Extract the (x, y) coordinate from the center of the cell holding the provided text.  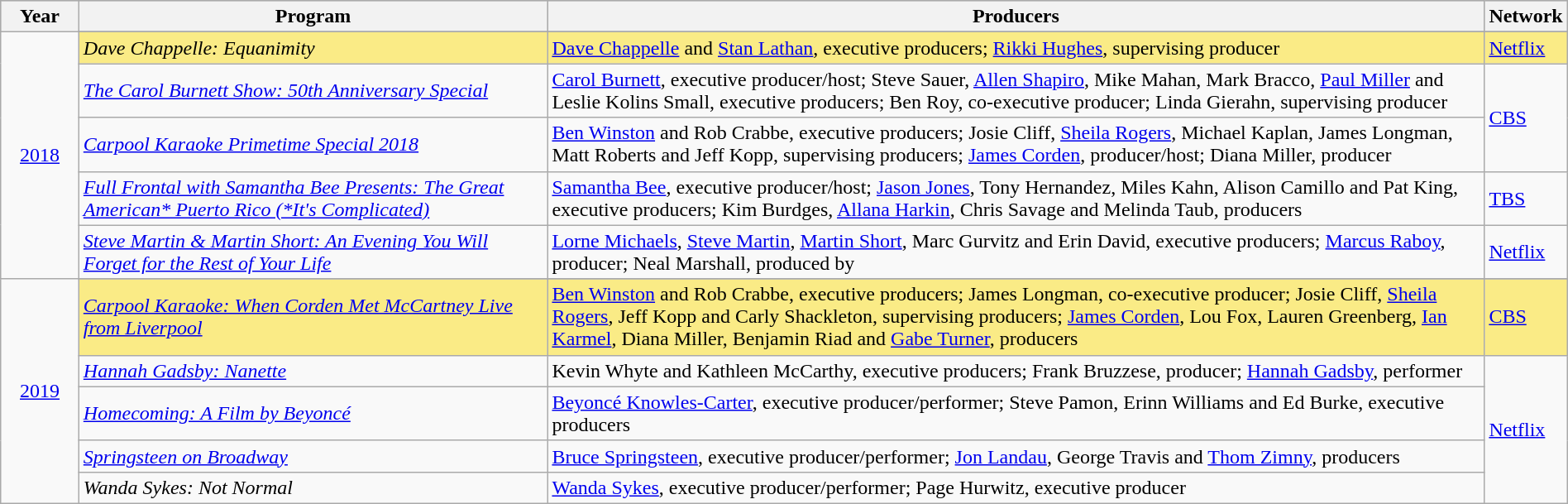
Beyoncé Knowles-Carter, executive producer/performer; Steve Pamon, Erinn Williams and Ed Burke, executive producers (1016, 414)
Dave Chappelle and Stan Lathan, executive producers; Rikki Hughes, supervising producer (1016, 48)
Bruce Springsteen, executive producer/performer; Jon Landau, George Travis and Thom Zimny, producers (1016, 456)
Hannah Gadsby: Nanette (313, 371)
Carpool Karaoke: When Corden Met McCartney Live from Liverpool (313, 317)
2018 (40, 156)
Wanda Sykes, executive producer/performer; Page Hurwitz, executive producer (1016, 487)
Wanda Sykes: Not Normal (313, 487)
Homecoming: A Film by Beyoncé (313, 414)
TBS (1526, 199)
Full Frontal with Samantha Bee Presents: The Great American* Puerto Rico (*It's Complicated) (313, 199)
Year (40, 17)
2019 (40, 391)
Dave Chappelle: Equanimity (313, 48)
Producers (1016, 17)
Springsteen on Broadway (313, 456)
Lorne Michaels, Steve Martin, Martin Short, Marc Gurvitz and Erin David, executive producers; Marcus Raboy, producer; Neal Marshall, produced by (1016, 252)
Steve Martin & Martin Short: An Evening You Will Forget for the Rest of Your Life (313, 252)
Carpool Karaoke Primetime Special 2018 (313, 144)
The Carol Burnett Show: 50th Anniversary Special (313, 91)
Program (313, 17)
Network (1526, 17)
Kevin Whyte and Kathleen McCarthy, executive producers; Frank Bruzzese, producer; Hannah Gadsby, performer (1016, 371)
